Capture the cell that displays the provided text and extract its [X, Y] central coordinate. 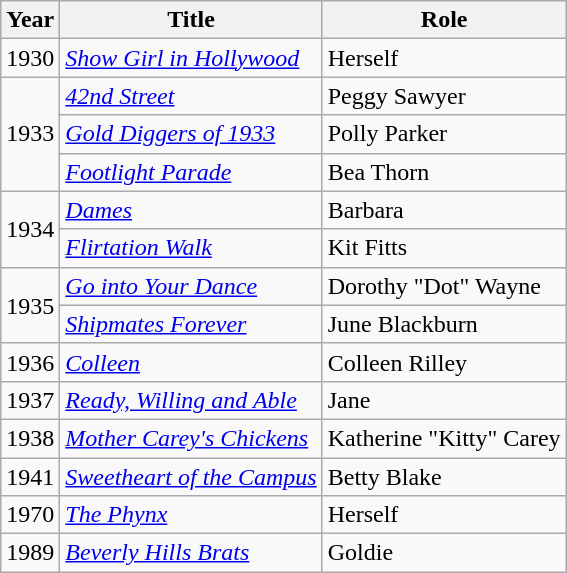
The Phynx [191, 515]
Footlight Parade [191, 172]
Year [30, 20]
Go into Your Dance [191, 286]
Bea Thorn [444, 172]
1934 [30, 229]
1941 [30, 477]
Colleen Rilley [444, 362]
Peggy Sawyer [444, 96]
1937 [30, 400]
Flirtation Walk [191, 248]
Dorothy "Dot" Wayne [444, 286]
Kit Fitts [444, 248]
Shipmates Forever [191, 324]
Colleen [191, 362]
1989 [30, 553]
Jane [444, 400]
Goldie [444, 553]
1938 [30, 438]
Show Girl in Hollywood [191, 58]
Dames [191, 210]
June Blackburn [444, 324]
Beverly Hills Brats [191, 553]
Katherine "Kitty" Carey [444, 438]
Betty Blake [444, 477]
1930 [30, 58]
Sweetheart of the Campus [191, 477]
Role [444, 20]
Barbara [444, 210]
42nd Street [191, 96]
1970 [30, 515]
Ready, Willing and Able [191, 400]
1936 [30, 362]
Title [191, 20]
Mother Carey's Chickens [191, 438]
Polly Parker [444, 134]
1933 [30, 134]
Gold Diggers of 1933 [191, 134]
1935 [30, 305]
